From the cell containing the given text, extract its center point as (X, Y) coordinate. 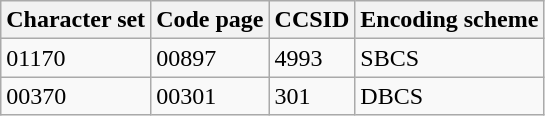
Code page (210, 20)
Encoding scheme (450, 20)
DBCS (450, 96)
01170 (76, 58)
00301 (210, 96)
4993 (312, 58)
00897 (210, 58)
CCSID (312, 20)
301 (312, 96)
00370 (76, 96)
SBCS (450, 58)
Character set (76, 20)
